For the text-containing cell, return its midpoint in [X, Y] coordinate format. 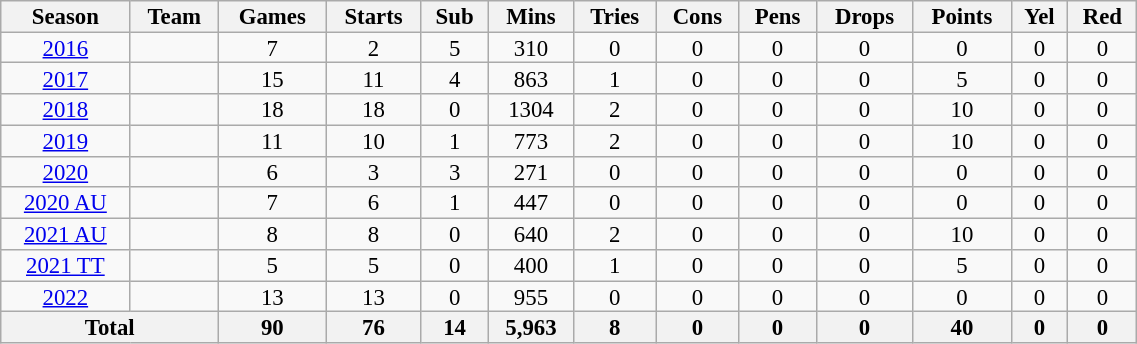
310 [530, 48]
773 [530, 140]
Points [962, 16]
2020 [66, 172]
Yel [1040, 16]
Red [1102, 16]
2017 [66, 78]
2018 [66, 110]
447 [530, 204]
4 [454, 78]
Season [66, 16]
2020 AU [66, 204]
Mins [530, 16]
640 [530, 234]
400 [530, 266]
40 [962, 328]
Games [272, 16]
Tries [615, 16]
15 [272, 78]
Pens [778, 16]
2021 AU [66, 234]
Team [174, 16]
Drops [864, 16]
Total [110, 328]
Cons [698, 16]
Sub [454, 16]
2019 [66, 140]
2021 TT [66, 266]
955 [530, 296]
863 [530, 78]
1304 [530, 110]
2022 [66, 296]
5,963 [530, 328]
90 [272, 328]
76 [374, 328]
2016 [66, 48]
271 [530, 172]
Starts [374, 16]
14 [454, 328]
